For the text-containing cell, return its midpoint in [x, y] coordinate format. 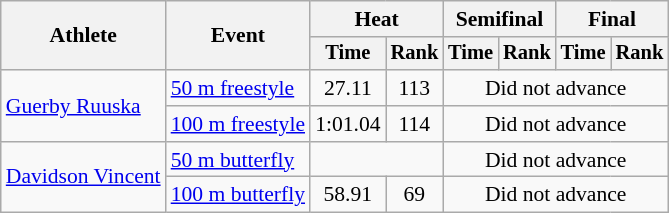
113 [415, 88]
Davidson Vincent [84, 178]
1:01.04 [348, 124]
114 [415, 124]
Athlete [84, 36]
50 m freestyle [238, 88]
Final [612, 19]
Semifinal [499, 19]
27.11 [348, 88]
100 m freestyle [238, 124]
50 m butterfly [238, 160]
Event [238, 36]
Heat [376, 19]
69 [415, 195]
100 m butterfly [238, 195]
58.91 [348, 195]
Guerby Ruuska [84, 106]
